Scan for the cell matching the given text and deliver its [x, y] coordinate at center. 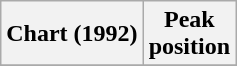
Peakposition [189, 34]
Chart (1992) [72, 34]
